Find where the given text appears and provide that cell's center as (X, Y) coordinate. 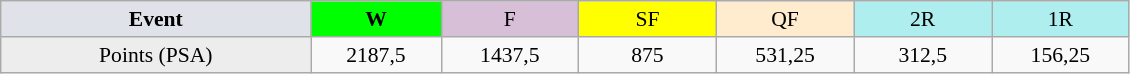
W (376, 19)
QF (785, 19)
2187,5 (376, 55)
SF (648, 19)
F (510, 19)
156,25 (1061, 55)
531,25 (785, 55)
Points (PSA) (156, 55)
312,5 (923, 55)
2R (923, 19)
875 (648, 55)
1437,5 (510, 55)
Event (156, 19)
1R (1061, 19)
